Detect which cell encompasses the target text, then output its [X, Y] center coordinate. 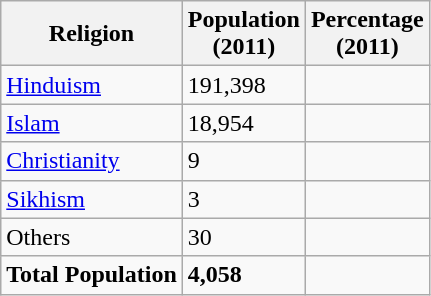
Total Population [92, 275]
Percentage(2011) [367, 34]
30 [244, 237]
191,398 [244, 85]
Others [92, 237]
Religion [92, 34]
Population(2011) [244, 34]
18,954 [244, 123]
Sikhism [92, 199]
9 [244, 161]
4,058 [244, 275]
Hinduism [92, 85]
Islam [92, 123]
Christianity [92, 161]
3 [244, 199]
